Detect which cell encompasses the target text, then output its (x, y) center coordinate. 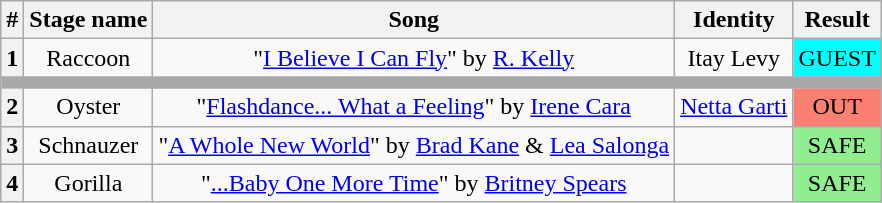
# (12, 20)
Schnauzer (88, 145)
Stage name (88, 20)
GUEST (837, 58)
"I Believe I Can Fly" by R. Kelly (414, 58)
1 (12, 58)
OUT (837, 107)
Itay Levy (734, 58)
"Flashdance... What a Feeling" by Irene Cara (414, 107)
"...Baby One More Time" by Britney Spears (414, 183)
3 (12, 145)
Netta Garti (734, 107)
Raccoon (88, 58)
Identity (734, 20)
"A Whole New World" by Brad Kane & Lea Salonga (414, 145)
Song (414, 20)
2 (12, 107)
Result (837, 20)
Oyster (88, 107)
Gorilla (88, 183)
4 (12, 183)
